From the cell containing the given text, extract its center point as [X, Y] coordinate. 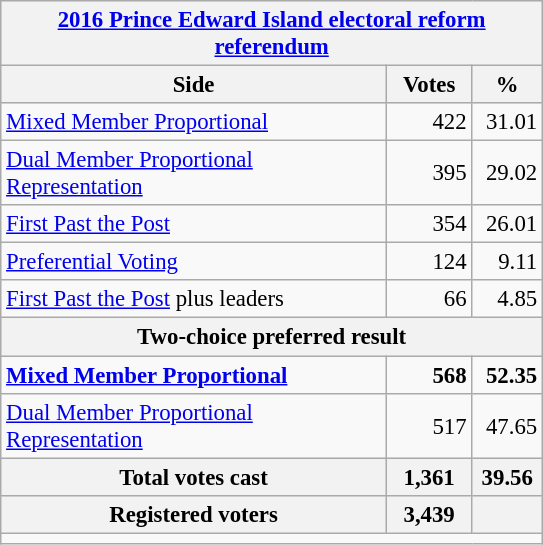
Total votes cast [194, 477]
29.02 [508, 174]
1,361 [429, 477]
124 [429, 262]
354 [429, 224]
39.56 [508, 477]
3,439 [429, 514]
Votes [429, 85]
517 [429, 426]
Two-choice preferred result [272, 337]
% [508, 85]
First Past the Post plus leaders [194, 299]
47.65 [508, 426]
31.01 [508, 122]
2016 Prince Edward Island electoral reform referendum [272, 34]
422 [429, 122]
Side [194, 85]
9.11 [508, 262]
52.35 [508, 375]
Registered voters [194, 514]
66 [429, 299]
26.01 [508, 224]
Preferential Voting [194, 262]
568 [429, 375]
First Past the Post [194, 224]
4.85 [508, 299]
395 [429, 174]
